Find where the given text appears and provide that cell's center as (X, Y) coordinate. 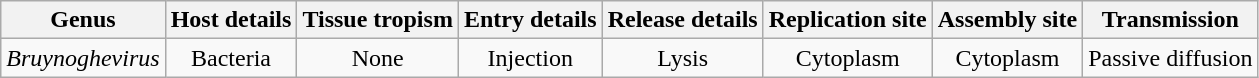
Bruynoghevirus (83, 58)
Lysis (682, 58)
Host details (231, 20)
Genus (83, 20)
Release details (682, 20)
None (378, 58)
Bacteria (231, 58)
Injection (530, 58)
Entry details (530, 20)
Passive diffusion (1170, 58)
Transmission (1170, 20)
Replication site (848, 20)
Tissue tropism (378, 20)
Assembly site (1007, 20)
